Locate the cell with the specified text and output its [X, Y] center coordinate. 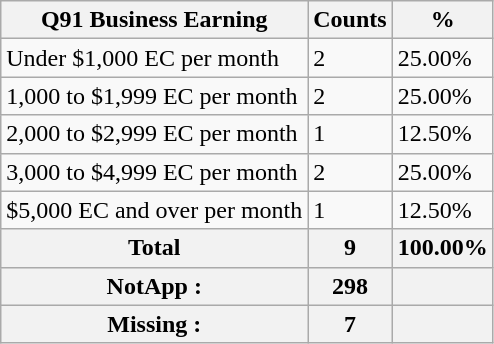
3,000 to $4,999 EC per month [154, 172]
2,000 to $2,999 EC per month [154, 134]
Missing : [154, 324]
% [442, 20]
$5,000 EC and over per month [154, 210]
Counts [350, 20]
298 [350, 286]
100.00% [442, 248]
NotApp : [154, 286]
9 [350, 248]
Under $1,000 EC per month [154, 58]
Q91 Business Earning [154, 20]
7 [350, 324]
Total [154, 248]
1,000 to $1,999 EC per month [154, 96]
